Scan for the cell matching the given text and deliver its [X, Y] coordinate at center. 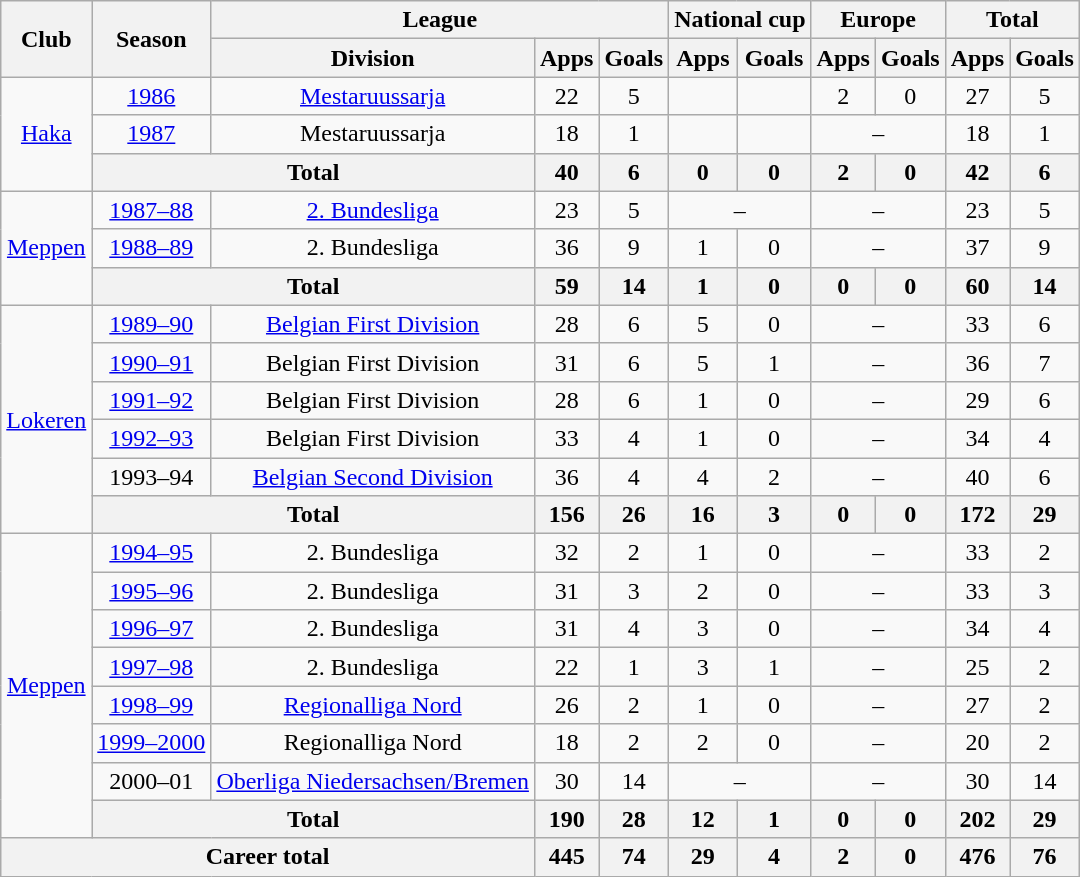
1987 [152, 134]
76 [1045, 857]
1991–92 [152, 400]
Division [373, 58]
Career total [268, 857]
1997–98 [152, 667]
Oberliga Niedersachsen/Bremen [373, 781]
202 [977, 819]
1986 [152, 96]
1988–89 [152, 248]
National cup [740, 20]
League [440, 20]
2000–01 [152, 781]
32 [566, 553]
1992–93 [152, 438]
42 [977, 172]
1993–94 [152, 477]
156 [566, 515]
Europe [878, 20]
1990–91 [152, 362]
1989–90 [152, 324]
12 [703, 819]
74 [634, 857]
Haka [46, 134]
1999–2000 [152, 743]
172 [977, 515]
1998–99 [152, 705]
1995–96 [152, 591]
476 [977, 857]
37 [977, 248]
Lokeren [46, 419]
7 [1045, 362]
1994–95 [152, 553]
Belgian Second Division [373, 477]
25 [977, 667]
59 [566, 286]
1987–88 [152, 210]
Club [46, 39]
1996–97 [152, 629]
60 [977, 286]
445 [566, 857]
20 [977, 743]
Season [152, 39]
190 [566, 819]
16 [703, 515]
